Pinpoint the cell where the given text exists, returning its (X, Y) midpoint coordinate. 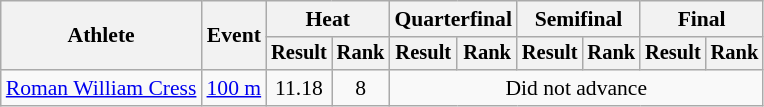
Quarterfinal (453, 19)
100 m (234, 88)
Event (234, 36)
Final (702, 19)
Heat (328, 19)
11.18 (299, 88)
Athlete (102, 36)
Semifinal (578, 19)
Did not advance (576, 88)
8 (361, 88)
Roman William Cress (102, 88)
